Locate the cell with the specified text and output its [X, Y] center coordinate. 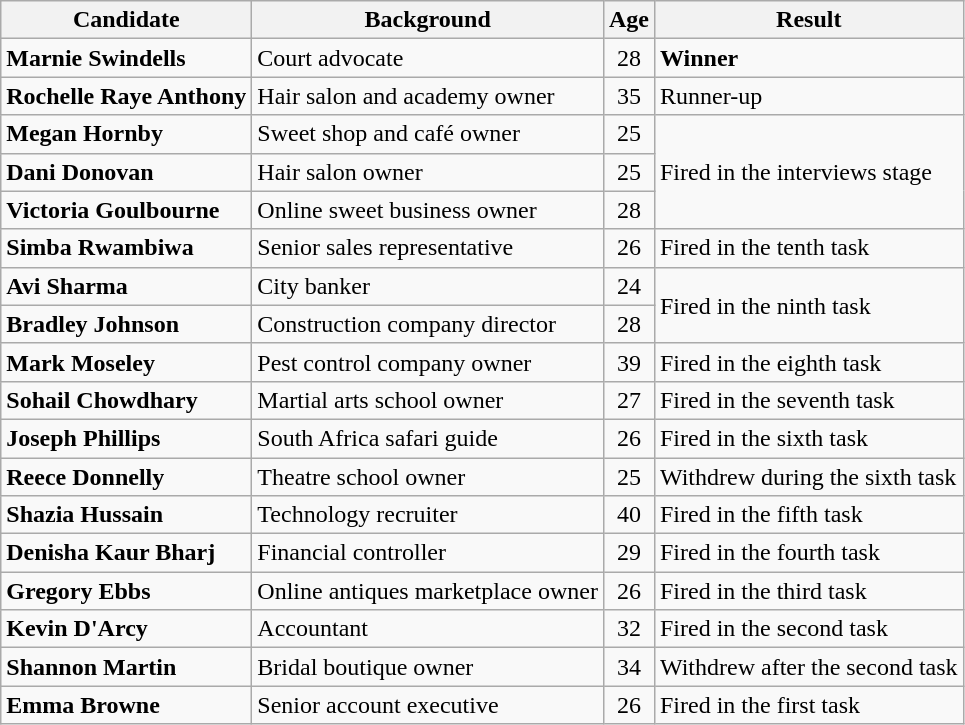
32 [628, 629]
Gregory Ebbs [126, 591]
Reece Donnelly [126, 477]
Marnie Swindells [126, 58]
Denisha Kaur Bharj [126, 553]
Fired in the seventh task [808, 400]
City banker [428, 286]
Bradley Johnson [126, 324]
Background [428, 20]
Theatre school owner [428, 477]
Fired in the third task [808, 591]
Fired in the interviews stage [808, 172]
Fired in the second task [808, 629]
24 [628, 286]
Fired in the sixth task [808, 438]
Construction company director [428, 324]
34 [628, 667]
Online antiques marketplace owner [428, 591]
Fired in the tenth task [808, 248]
Rochelle Raye Anthony [126, 96]
Fired in the fourth task [808, 553]
29 [628, 553]
Hair salon owner [428, 172]
Kevin D'Arcy [126, 629]
Bridal boutique owner [428, 667]
Fired in the fifth task [808, 515]
Mark Moseley [126, 362]
Emma Browne [126, 705]
Winner [808, 58]
Technology recruiter [428, 515]
27 [628, 400]
Fired in the ninth task [808, 305]
South Africa safari guide [428, 438]
Online sweet business owner [428, 210]
Senior sales representative [428, 248]
Runner-up [808, 96]
Shannon Martin [126, 667]
Dani Donovan [126, 172]
Candidate [126, 20]
Sohail Chowdhary [126, 400]
Simba Rwambiwa [126, 248]
Fired in the eighth task [808, 362]
Martial arts school owner [428, 400]
Age [628, 20]
Megan Hornby [126, 134]
Joseph Phillips [126, 438]
Shazia Hussain [126, 515]
Pest control company owner [428, 362]
Court advocate [428, 58]
Fired in the first task [808, 705]
Avi Sharma [126, 286]
Result [808, 20]
Hair salon and academy owner [428, 96]
Accountant [428, 629]
Withdrew after the second task [808, 667]
Withdrew during the sixth task [808, 477]
Senior account executive [428, 705]
39 [628, 362]
Victoria Goulbourne [126, 210]
Financial controller [428, 553]
35 [628, 96]
40 [628, 515]
Sweet shop and café owner [428, 134]
